Return (X, Y) of the center of cell containing provided text 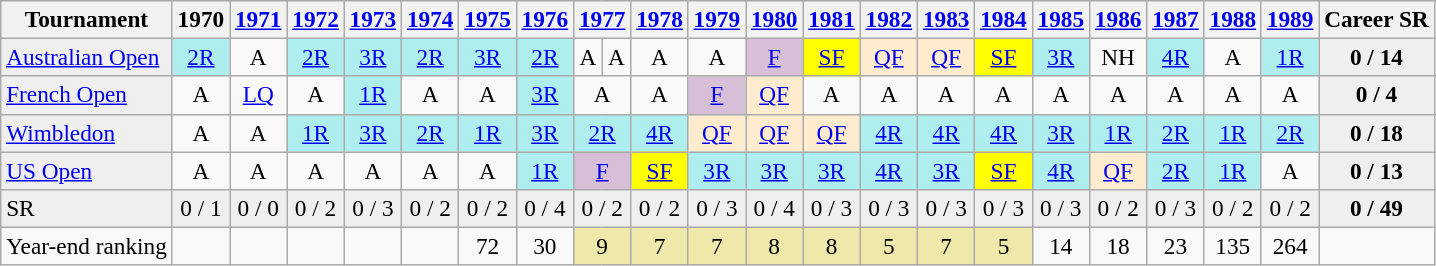
NH (1118, 57)
1980 (774, 19)
1975 (488, 19)
1981 (832, 19)
18 (1118, 246)
14 (1060, 246)
1986 (1118, 19)
264 (1290, 246)
0 / 14 (1376, 57)
1976 (544, 19)
1987 (1176, 19)
LQ (258, 95)
0 / 49 (1376, 208)
Tournament (86, 19)
1989 (1290, 19)
1982 (888, 19)
Career SR (1376, 19)
1978 (660, 19)
1984 (1004, 19)
French Open (86, 95)
0 / 1 (200, 208)
0 / 18 (1376, 133)
1983 (946, 19)
135 (1232, 246)
Wimbledon (86, 133)
1972 (316, 19)
Australian Open (86, 57)
1985 (1060, 19)
1979 (716, 19)
1971 (258, 19)
SR (86, 208)
9 (602, 246)
Year-end ranking (86, 246)
72 (488, 246)
1977 (602, 19)
0 / 13 (1376, 170)
US Open (86, 170)
1970 (200, 19)
30 (544, 246)
1973 (372, 19)
1988 (1232, 19)
0 / 0 (258, 208)
1974 (430, 19)
23 (1176, 246)
